Return [x, y] of the center of cell containing provided text 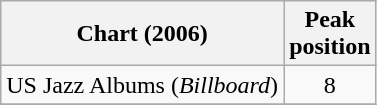
Peakposition [330, 34]
US Jazz Albums (Billboard) [142, 85]
8 [330, 85]
Chart (2006) [142, 34]
